Pinpoint the cell where the given text exists, returning its (x, y) midpoint coordinate. 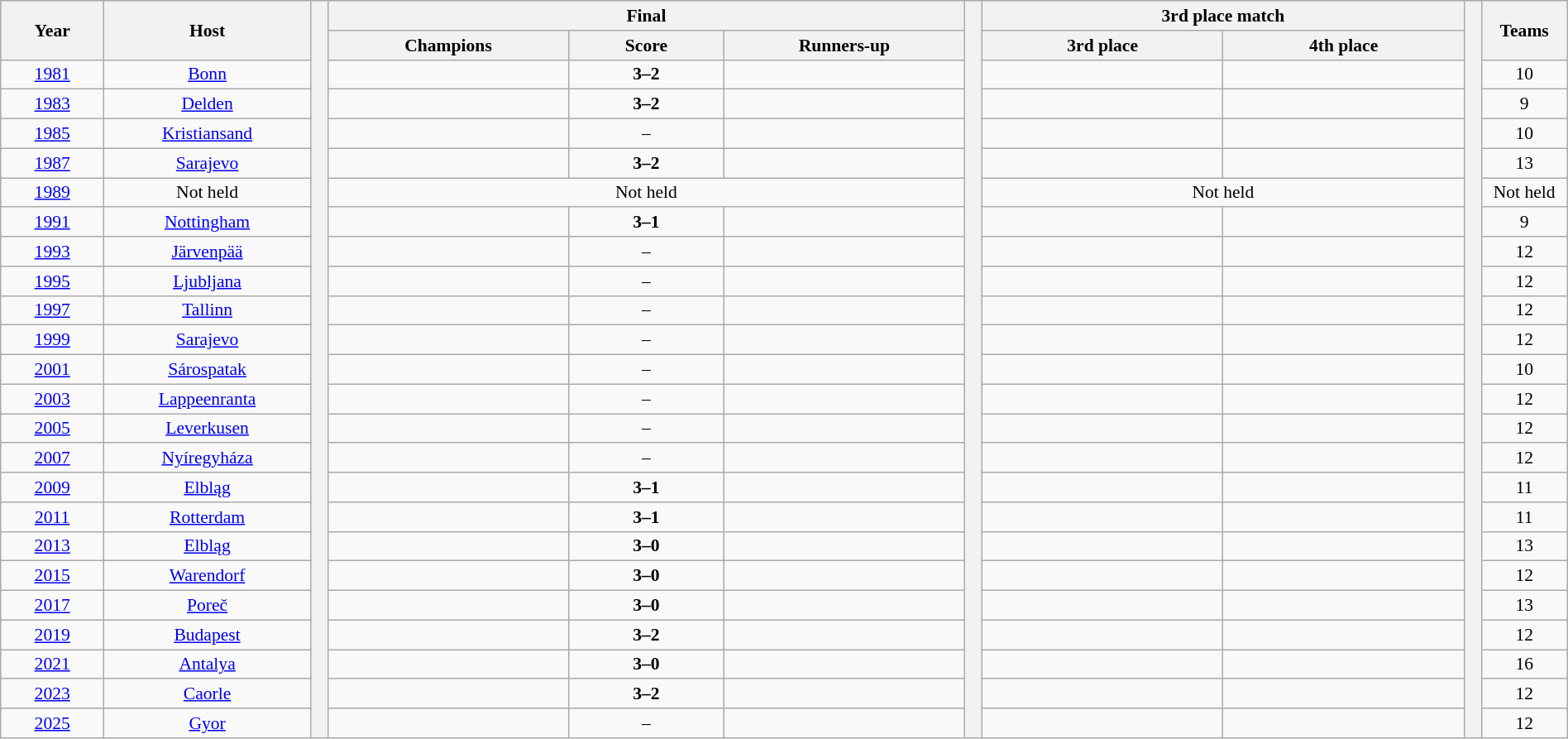
Rotterdam (208, 517)
1999 (53, 340)
Budapest (208, 635)
Bonn (208, 74)
1997 (53, 310)
2019 (53, 635)
Kristiansand (208, 134)
16 (1524, 665)
Score (647, 46)
Ljubljana (208, 281)
2001 (53, 370)
2007 (53, 458)
1987 (53, 163)
2009 (53, 487)
2023 (53, 694)
Nyíregyháza (208, 458)
Host (208, 30)
1989 (53, 193)
Champions (448, 46)
Final (646, 16)
1995 (53, 281)
2005 (53, 429)
4th place (1343, 46)
Teams (1524, 30)
Poreč (208, 606)
1993 (53, 252)
2021 (53, 665)
3rd place match (1222, 16)
1981 (53, 74)
Year (53, 30)
2003 (53, 399)
Lappeenranta (208, 399)
1991 (53, 223)
Warendorf (208, 576)
Gyor (208, 723)
2025 (53, 723)
Runners-up (844, 46)
2015 (53, 576)
Järvenpää (208, 252)
Tallinn (208, 310)
2017 (53, 606)
3rd place (1102, 46)
2013 (53, 546)
Delden (208, 104)
Antalya (208, 665)
1985 (53, 134)
2011 (53, 517)
Caorle (208, 694)
Nottingham (208, 223)
Leverkusen (208, 429)
1983 (53, 104)
Sárospatak (208, 370)
